From the cell containing the given text, extract its center point as [X, Y] coordinate. 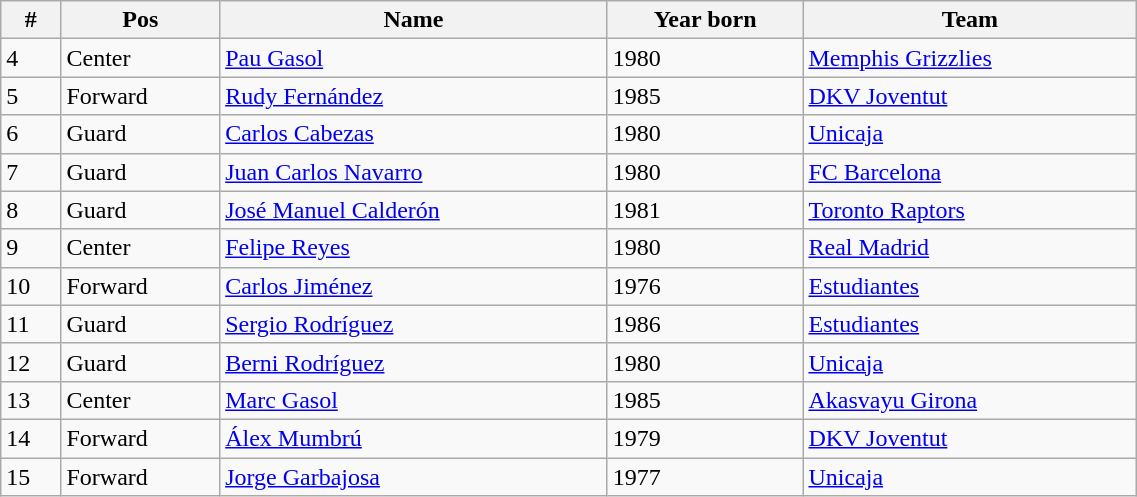
13 [31, 400]
Team [970, 20]
Jorge Garbajosa [414, 477]
Pos [140, 20]
1981 [705, 210]
Toronto Raptors [970, 210]
Year born [705, 20]
Juan Carlos Navarro [414, 172]
5 [31, 96]
Pau Gasol [414, 58]
9 [31, 248]
Real Madrid [970, 248]
Akasvayu Girona [970, 400]
Berni Rodríguez [414, 362]
Sergio Rodríguez [414, 324]
10 [31, 286]
7 [31, 172]
1986 [705, 324]
1976 [705, 286]
12 [31, 362]
Name [414, 20]
1977 [705, 477]
Carlos Cabezas [414, 134]
# [31, 20]
8 [31, 210]
Memphis Grizzlies [970, 58]
15 [31, 477]
Carlos Jiménez [414, 286]
11 [31, 324]
4 [31, 58]
14 [31, 438]
Marc Gasol [414, 400]
FC Barcelona [970, 172]
Álex Mumbrú [414, 438]
José Manuel Calderón [414, 210]
Felipe Reyes [414, 248]
6 [31, 134]
1979 [705, 438]
Rudy Fernández [414, 96]
